Extract the (X, Y) coordinate from the center of the cell holding the provided text.  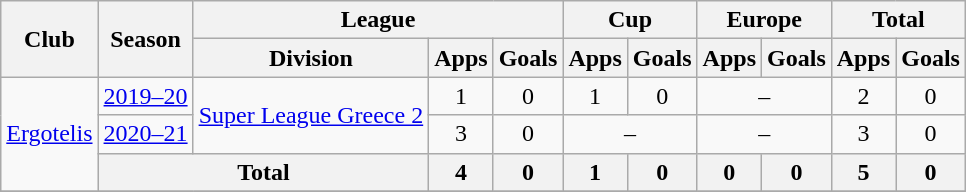
Europe (764, 20)
5 (863, 172)
Division (311, 58)
Cup (630, 20)
4 (461, 172)
Club (50, 39)
Season (146, 39)
2020–21 (146, 134)
Ergotelis (50, 134)
Super League Greece 2 (311, 115)
League (378, 20)
2019–20 (146, 96)
2 (863, 96)
